Return the [x, y] coordinate for the center point of the cell that contains the specified text.  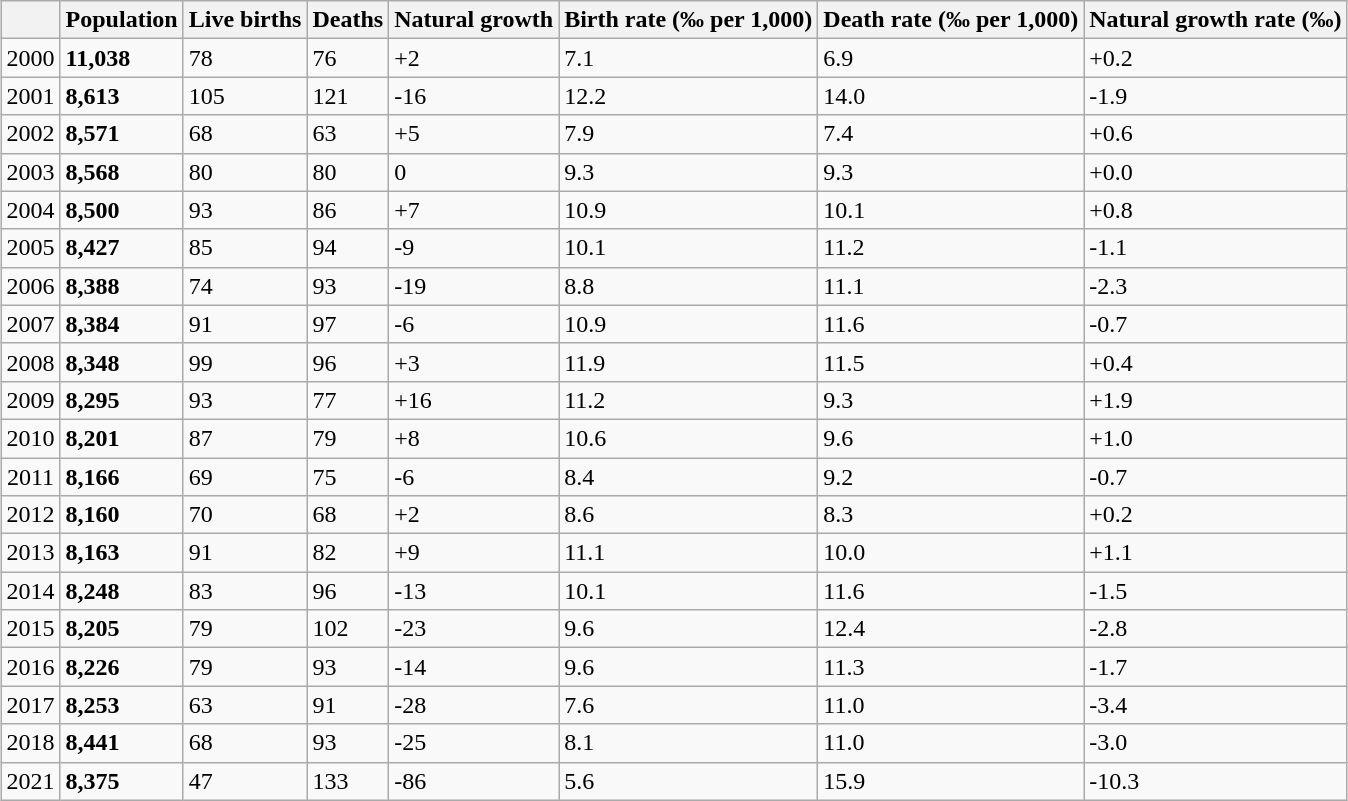
12.2 [688, 96]
2017 [30, 705]
-1.9 [1216, 96]
14.0 [951, 96]
+0.4 [1216, 362]
8.3 [951, 515]
0 [474, 172]
82 [348, 553]
8,348 [122, 362]
+1.0 [1216, 438]
-28 [474, 705]
8,226 [122, 667]
78 [245, 58]
2018 [30, 743]
+8 [474, 438]
-14 [474, 667]
86 [348, 210]
8,613 [122, 96]
75 [348, 477]
8,295 [122, 400]
Birth rate (‰ per 1,000) [688, 20]
7.6 [688, 705]
9.2 [951, 477]
-16 [474, 96]
2005 [30, 248]
8,248 [122, 591]
99 [245, 362]
8,571 [122, 134]
77 [348, 400]
-2.8 [1216, 629]
8,427 [122, 248]
102 [348, 629]
2009 [30, 400]
2000 [30, 58]
11.3 [951, 667]
83 [245, 591]
+0.8 [1216, 210]
-1.5 [1216, 591]
+5 [474, 134]
94 [348, 248]
8,163 [122, 553]
+1.1 [1216, 553]
70 [245, 515]
74 [245, 286]
8,384 [122, 324]
69 [245, 477]
7.9 [688, 134]
-23 [474, 629]
8.8 [688, 286]
76 [348, 58]
+9 [474, 553]
8,441 [122, 743]
7.1 [688, 58]
7.4 [951, 134]
2008 [30, 362]
Live births [245, 20]
2010 [30, 438]
11,038 [122, 58]
8,388 [122, 286]
105 [245, 96]
2012 [30, 515]
6.9 [951, 58]
2006 [30, 286]
5.6 [688, 781]
-13 [474, 591]
2004 [30, 210]
-3.4 [1216, 705]
+3 [474, 362]
97 [348, 324]
8,205 [122, 629]
8,500 [122, 210]
-2.3 [1216, 286]
8,166 [122, 477]
11.9 [688, 362]
8,375 [122, 781]
+0.6 [1216, 134]
2002 [30, 134]
2003 [30, 172]
2011 [30, 477]
Deaths [348, 20]
Death rate (‰ per 1,000) [951, 20]
8,160 [122, 515]
+1.9 [1216, 400]
11.5 [951, 362]
2014 [30, 591]
10.6 [688, 438]
-86 [474, 781]
+0.0 [1216, 172]
+7 [474, 210]
8,253 [122, 705]
2013 [30, 553]
133 [348, 781]
85 [245, 248]
Natural growth [474, 20]
-1.7 [1216, 667]
2016 [30, 667]
Population [122, 20]
-9 [474, 248]
+16 [474, 400]
8.1 [688, 743]
-10.3 [1216, 781]
87 [245, 438]
Natural growth rate (‰) [1216, 20]
121 [348, 96]
2007 [30, 324]
-3.0 [1216, 743]
2001 [30, 96]
-1.1 [1216, 248]
-25 [474, 743]
10.0 [951, 553]
8,568 [122, 172]
8.6 [688, 515]
-19 [474, 286]
47 [245, 781]
8.4 [688, 477]
2015 [30, 629]
2021 [30, 781]
15.9 [951, 781]
12.4 [951, 629]
8,201 [122, 438]
